Return the [x, y] coordinate for the center point of the cell that contains the specified text.  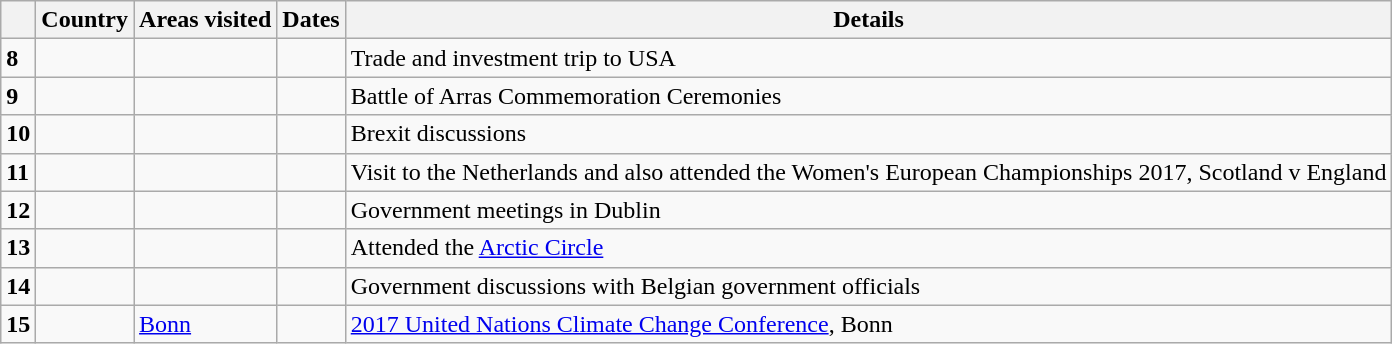
9 [18, 96]
Bonn [206, 324]
12 [18, 210]
8 [18, 58]
14 [18, 286]
Details [868, 20]
Trade and investment trip to USA [868, 58]
Government discussions with Belgian government officials [868, 286]
Visit to the Netherlands and also attended the Women's European Championships 2017, Scotland v England [868, 172]
15 [18, 324]
Areas visited [206, 20]
11 [18, 172]
Attended the Arctic Circle [868, 248]
Dates [311, 20]
Brexit discussions [868, 134]
Country [85, 20]
13 [18, 248]
Government meetings in Dublin [868, 210]
2017 United Nations Climate Change Conference, Bonn [868, 324]
Battle of Arras Commemoration Ceremonies [868, 96]
10 [18, 134]
